Provide the (X, Y) coordinate of the cell's center where the given text is located.  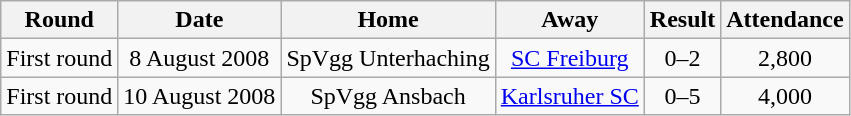
8 August 2008 (200, 58)
Home (388, 20)
Karlsruher SC (570, 96)
0–2 (682, 58)
SpVgg Ansbach (388, 96)
Attendance (785, 20)
SpVgg Unterhaching (388, 58)
10 August 2008 (200, 96)
Date (200, 20)
Result (682, 20)
2,800 (785, 58)
Away (570, 20)
4,000 (785, 96)
0–5 (682, 96)
SC Freiburg (570, 58)
Round (60, 20)
